Scan for the cell matching the given text and deliver its [x, y] coordinate at center. 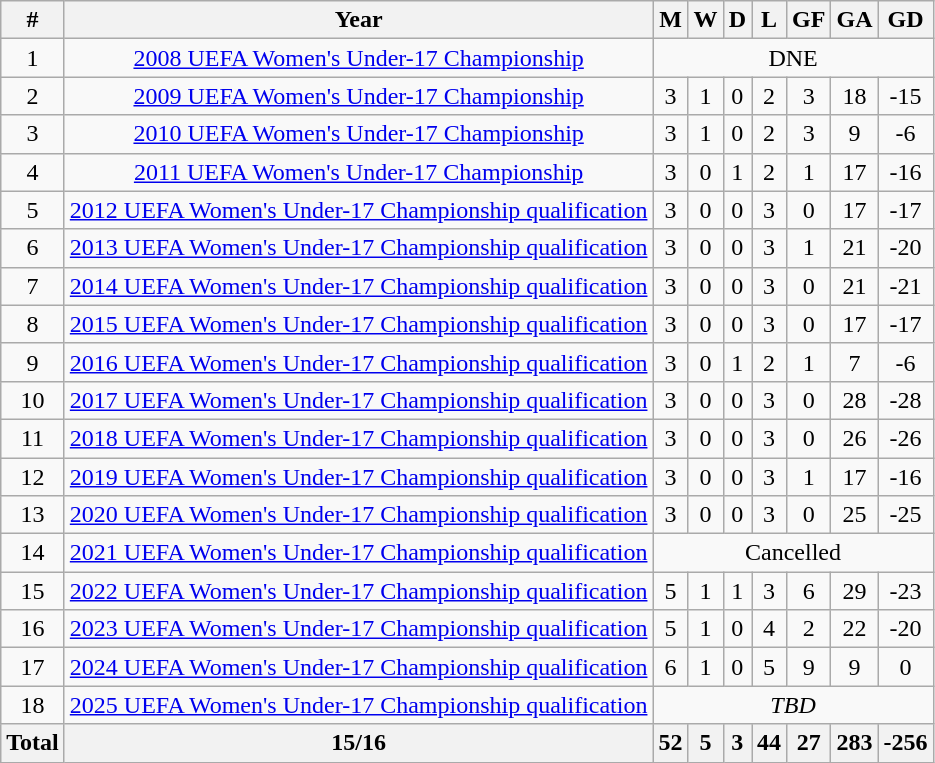
D [737, 20]
2019 UEFA Women's Under-17 Championship qualification [358, 477]
W [706, 20]
27 [809, 743]
2024 UEFA Women's Under-17 Championship qualification [358, 667]
25 [854, 515]
2013 UEFA Women's Under-17 Championship qualification [358, 248]
2020 UEFA Women's Under-17 Championship qualification [358, 515]
2021 UEFA Women's Under-17 Championship qualification [358, 553]
10 [33, 400]
26 [854, 438]
-28 [906, 400]
22 [854, 629]
Year [358, 20]
8 [33, 324]
2009 UEFA Women's Under-17 Championship [358, 96]
2014 UEFA Women's Under-17 Championship qualification [358, 286]
12 [33, 477]
11 [33, 438]
28 [854, 400]
29 [854, 591]
283 [854, 743]
2018 UEFA Women's Under-17 Championship qualification [358, 438]
-25 [906, 515]
M [670, 20]
2008 UEFA Women's Under-17 Championship [358, 58]
-15 [906, 96]
TBD [793, 705]
GA [854, 20]
-256 [906, 743]
2015 UEFA Women's Under-17 Championship qualification [358, 324]
Cancelled [793, 553]
2022 UEFA Women's Under-17 Championship qualification [358, 591]
52 [670, 743]
2023 UEFA Women's Under-17 Championship qualification [358, 629]
L [770, 20]
Total [33, 743]
2016 UEFA Women's Under-17 Championship qualification [358, 362]
2010 UEFA Women's Under-17 Championship [358, 134]
GF [809, 20]
13 [33, 515]
16 [33, 629]
DNE [793, 58]
GD [906, 20]
2017 UEFA Women's Under-17 Championship qualification [358, 400]
44 [770, 743]
-23 [906, 591]
14 [33, 553]
# [33, 20]
-26 [906, 438]
15 [33, 591]
2025 UEFA Women's Under-17 Championship qualification [358, 705]
2011 UEFA Women's Under-17 Championship [358, 172]
-21 [906, 286]
2012 UEFA Women's Under-17 Championship qualification [358, 210]
15/16 [358, 743]
